Search for the cell housing the specified text and yield its (X, Y) center coordinate. 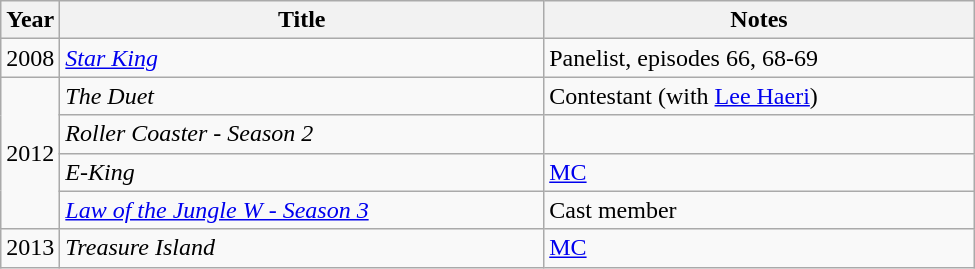
Treasure Island (302, 248)
The Duet (302, 96)
Star King (302, 58)
E-King (302, 172)
2008 (30, 58)
Contestant (with Lee Haeri) (760, 96)
Year (30, 20)
Title (302, 20)
Panelist, episodes 66, 68-69 (760, 58)
Cast member (760, 210)
2012 (30, 153)
Law of the Jungle W - Season 3 (302, 210)
2013 (30, 248)
Roller Coaster - Season 2 (302, 134)
Notes (760, 20)
